Provide the [x, y] coordinate of the cell's center where the given text is located.  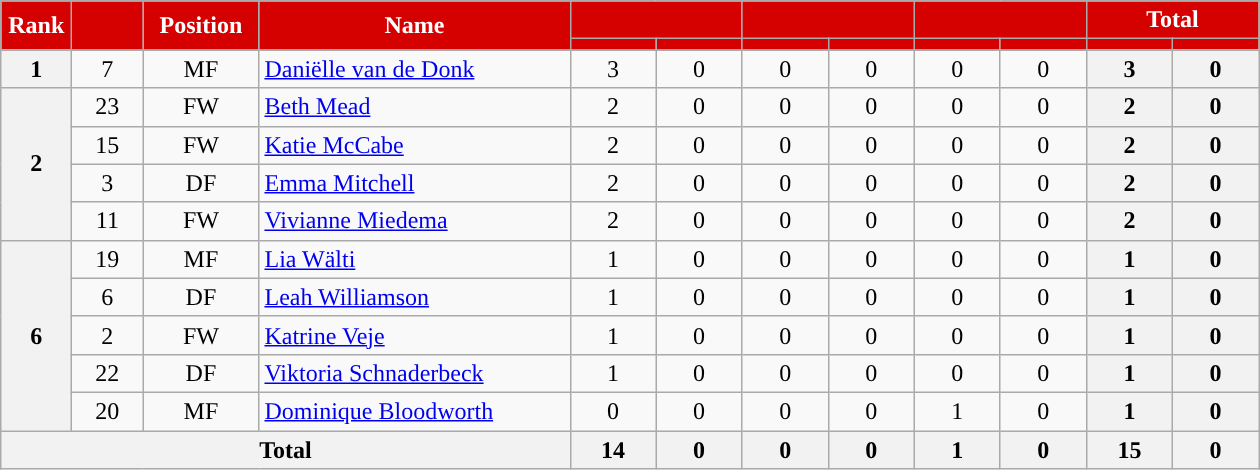
23 [108, 107]
Emma Mitchell [414, 183]
14 [613, 449]
11 [108, 221]
Name [414, 26]
Vivianne Miedema [414, 221]
20 [108, 411]
Position [201, 26]
Rank [36, 26]
Viktoria Schnaderbeck [414, 373]
7 [108, 69]
Lia Wälti [414, 259]
22 [108, 373]
19 [108, 259]
Katrine Veje [414, 335]
Beth Mead [414, 107]
Leah Williamson [414, 297]
Daniëlle van de Donk [414, 69]
Dominique Bloodworth [414, 411]
Katie McCabe [414, 145]
